For the text-containing cell, return its midpoint in (x, y) coordinate format. 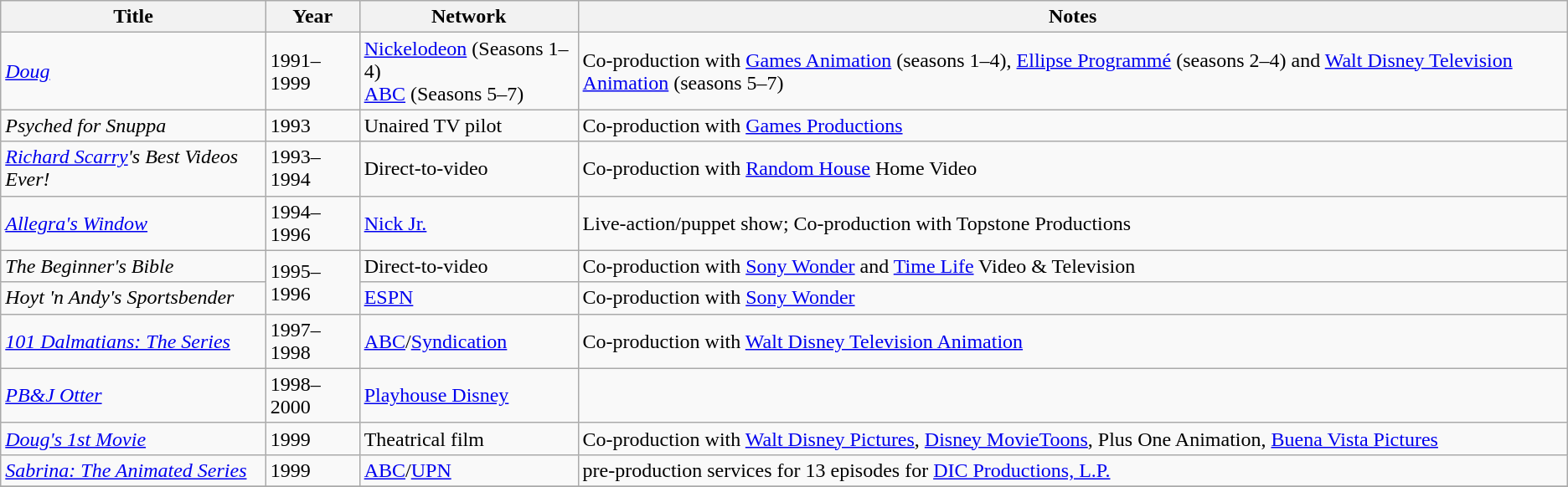
1993 (312, 126)
1995–1996 (312, 282)
Co-production with Walt Disney Pictures, Disney MovieToons, Plus One Animation, Buena Vista Pictures (1072, 438)
Co-production with Sony Wonder (1072, 298)
Co-production with Random House Home Video (1072, 169)
Psyched for Snuppa (134, 126)
1998–2000 (312, 395)
Unaired TV pilot (469, 126)
Doug (134, 71)
Co-production with Games Productions (1072, 126)
Playhouse Disney (469, 395)
1991–1999 (312, 71)
Theatrical film (469, 438)
PB&J Otter (134, 395)
pre-production services for 13 episodes for DIC Productions, L.P. (1072, 470)
ESPN (469, 298)
Notes (1072, 17)
Co-production with Sony Wonder and Time Life Video & Television (1072, 266)
1994–1996 (312, 223)
Title (134, 17)
Live-action/puppet show; Co-production with Topstone Productions (1072, 223)
Co-production with Walt Disney Television Animation (1072, 341)
The Beginner's Bible (134, 266)
1993–1994 (312, 169)
Allegra's Window (134, 223)
Doug's 1st Movie (134, 438)
1997–1998 (312, 341)
Year (312, 17)
Nick Jr. (469, 223)
Richard Scarry's Best Videos Ever! (134, 169)
ABC/Syndication (469, 341)
Co-production with Games Animation (seasons 1–4), Ellipse Programmé (seasons 2–4) and Walt Disney Television Animation (seasons 5–7) (1072, 71)
Network (469, 17)
101 Dalmatians: The Series (134, 341)
Sabrina: The Animated Series (134, 470)
ABC/UPN (469, 470)
Nickelodeon (Seasons 1–4)ABC (Seasons 5–7) (469, 71)
Hoyt 'n Andy's Sportsbender (134, 298)
